Identify which cell holds the provided text, then report its [X, Y] central coordinate. 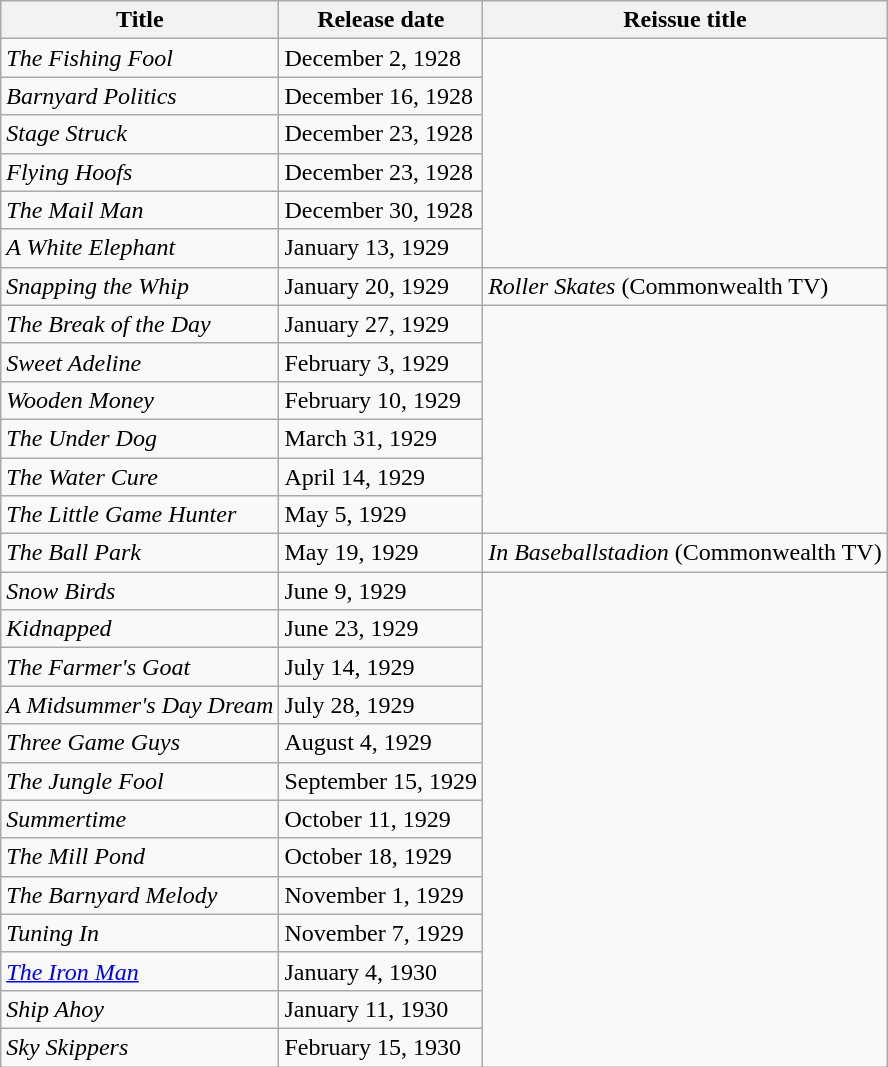
The Ball Park [140, 553]
November 1, 1929 [381, 895]
Stage Struck [140, 134]
Tuning In [140, 933]
October 11, 1929 [381, 819]
June 9, 1929 [381, 591]
Reissue title [686, 20]
May 19, 1929 [381, 553]
January 27, 1929 [381, 324]
January 13, 1929 [381, 248]
The Break of the Day [140, 324]
The Barnyard Melody [140, 895]
Wooden Money [140, 400]
February 10, 1929 [381, 400]
Release date [381, 20]
March 31, 1929 [381, 438]
The Farmer's Goat [140, 667]
In Baseballstadion (Commonwealth TV) [686, 553]
The Mill Pond [140, 857]
December 2, 1928 [381, 58]
February 15, 1930 [381, 1047]
Flying Hoofs [140, 172]
Sweet Adeline [140, 362]
The Under Dog [140, 438]
A White Elephant [140, 248]
September 15, 1929 [381, 781]
July 14, 1929 [381, 667]
The Fishing Fool [140, 58]
Ship Ahoy [140, 1009]
December 30, 1928 [381, 210]
June 23, 1929 [381, 629]
Snow Birds [140, 591]
January 11, 1930 [381, 1009]
Roller Skates (Commonwealth TV) [686, 286]
Sky Skippers [140, 1047]
Snapping the Whip [140, 286]
Kidnapped [140, 629]
July 28, 1929 [381, 705]
A Midsummer's Day Dream [140, 705]
January 4, 1930 [381, 971]
The Iron Man [140, 971]
Barnyard Politics [140, 96]
April 14, 1929 [381, 477]
January 20, 1929 [381, 286]
The Little Game Hunter [140, 515]
Title [140, 20]
Summertime [140, 819]
Three Game Guys [140, 743]
The Jungle Fool [140, 781]
The Mail Man [140, 210]
The Water Cure [140, 477]
February 3, 1929 [381, 362]
December 16, 1928 [381, 96]
October 18, 1929 [381, 857]
November 7, 1929 [381, 933]
May 5, 1929 [381, 515]
August 4, 1929 [381, 743]
